Provide the (x, y) coordinate of the cell's center where the given text is located.  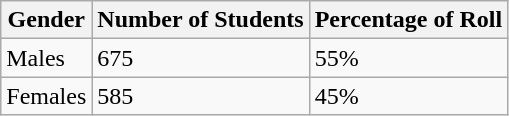
55% (408, 58)
Gender (46, 20)
675 (200, 58)
Percentage of Roll (408, 20)
45% (408, 96)
585 (200, 96)
Number of Students (200, 20)
Females (46, 96)
Males (46, 58)
